Pinpoint the cell where the given text exists, returning its [x, y] midpoint coordinate. 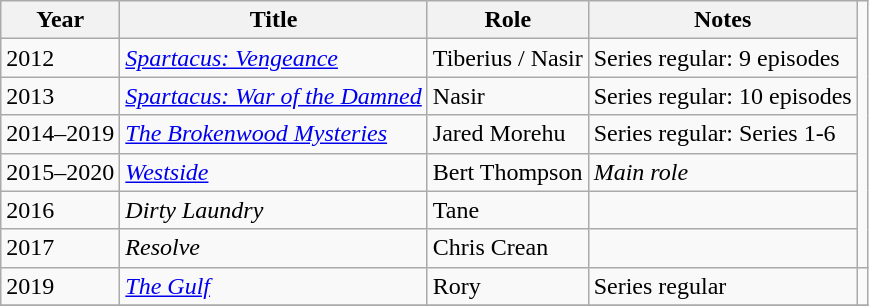
The Gulf [274, 286]
2012 [60, 58]
Jared Morehu [508, 134]
Spartacus: War of the Damned [274, 96]
2017 [60, 248]
Bert Thompson [508, 172]
Resolve [274, 248]
Series regular: 10 episodes [722, 96]
2015–2020 [60, 172]
Title [274, 20]
The Brokenwood Mysteries [274, 134]
2014–2019 [60, 134]
2019 [60, 286]
Dirty Laundry [274, 210]
Rory [508, 286]
Nasir [508, 96]
Series regular [722, 286]
Chris Crean [508, 248]
Tane [508, 210]
Spartacus: Vengeance [274, 58]
2013 [60, 96]
2016 [60, 210]
Tiberius / Nasir [508, 58]
Westside [274, 172]
Year [60, 20]
Notes [722, 20]
Series regular: Series 1-6 [722, 134]
Main role [722, 172]
Role [508, 20]
Series regular: 9 episodes [722, 58]
